Output the [x, y] coordinate of the center of the cell containing the given text.  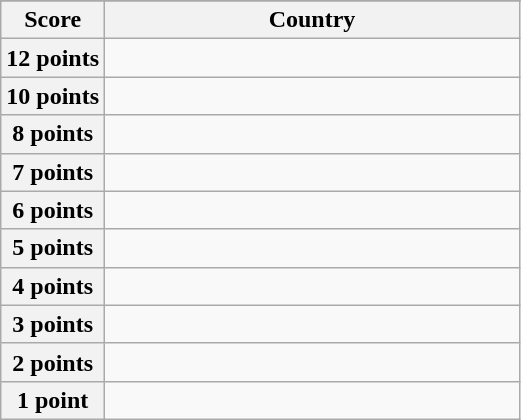
12 points [53, 58]
5 points [53, 248]
10 points [53, 96]
Country [312, 20]
6 points [53, 210]
1 point [53, 400]
8 points [53, 134]
Score [53, 20]
7 points [53, 172]
2 points [53, 362]
4 points [53, 286]
3 points [53, 324]
